Provide the [X, Y] coordinate of the cell's center where the given text is located.  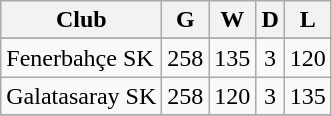
D [270, 20]
Club [82, 20]
W [232, 20]
G [186, 20]
L [308, 20]
Fenerbahçe SK [82, 58]
Galatasaray SK [82, 96]
